Capture the cell that displays the provided text and extract its [X, Y] central coordinate. 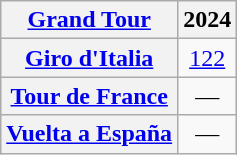
2024 [208, 20]
Grand Tour [90, 20]
122 [208, 58]
Giro d'Italia [90, 58]
Tour de France [90, 96]
Vuelta a España [90, 134]
